Locate the cell with the specified text and output its [X, Y] center coordinate. 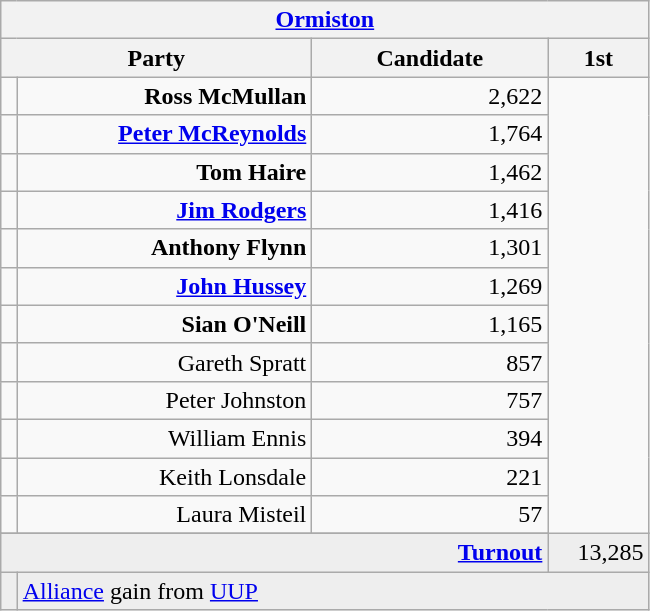
857 [430, 362]
57 [430, 515]
2,622 [430, 96]
1,764 [430, 134]
13,285 [598, 553]
1,416 [430, 210]
Candidate [430, 58]
Peter Johnston [164, 400]
Anthony Flynn [164, 248]
Keith Lonsdale [164, 477]
Sian O'Neill [164, 324]
221 [430, 477]
Laura Misteil [164, 515]
Turnout [274, 553]
1,462 [430, 172]
Gareth Spratt [164, 362]
Alliance gain from UUP [333, 591]
394 [430, 438]
Peter McReynolds [164, 134]
1st [598, 58]
1,165 [430, 324]
757 [430, 400]
Party [156, 58]
William Ennis [164, 438]
John Hussey [164, 286]
1,269 [430, 286]
Ross McMullan [164, 96]
Tom Haire [164, 172]
Jim Rodgers [164, 210]
1,301 [430, 248]
Ormiston [325, 20]
